For the text-containing cell, return its midpoint in [X, Y] coordinate format. 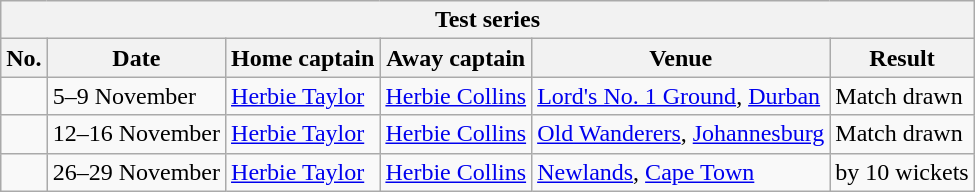
Old Wanderers, Johannesburg [681, 134]
5–9 November [136, 96]
Test series [488, 20]
Away captain [456, 58]
Home captain [303, 58]
Date [136, 58]
Newlands, Cape Town [681, 172]
No. [24, 58]
Result [902, 58]
12–16 November [136, 134]
Lord's No. 1 Ground, Durban [681, 96]
Venue [681, 58]
by 10 wickets [902, 172]
26–29 November [136, 172]
